Determine the [x, y] coordinate at the center of the cell enclosing the given text.  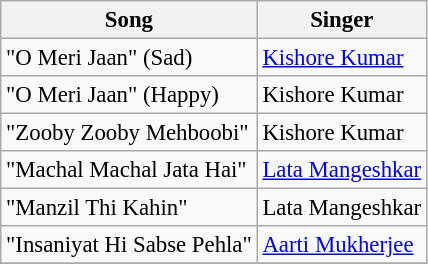
Aarti Mukherjee [342, 245]
"O Meri Jaan" (Sad) [129, 58]
"Zooby Zooby Mehboobi" [129, 133]
Song [129, 20]
"Manzil Thi Kahin" [129, 208]
"Insaniyat Hi Sabse Pehla" [129, 245]
"Machal Machal Jata Hai" [129, 170]
"O Meri Jaan" (Happy) [129, 95]
Singer [342, 20]
